Identify which cell holds the provided text, then report its (x, y) central coordinate. 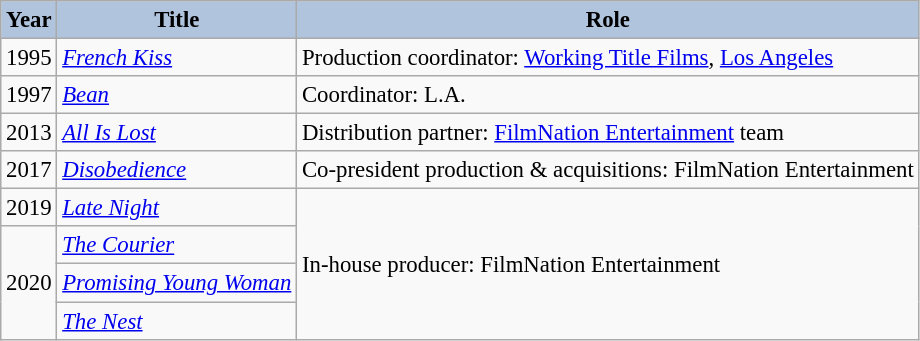
Co-president production & acquisitions: FilmNation Entertainment (608, 170)
2019 (29, 208)
Production coordinator: Working Title Films, Los Angeles (608, 58)
Coordinator: L.A. (608, 95)
Role (608, 20)
2017 (29, 170)
2013 (29, 133)
Year (29, 20)
1995 (29, 58)
Distribution partner: FilmNation Entertainment team (608, 133)
The Nest (177, 321)
Late Night (177, 208)
French Kiss (177, 58)
In-house producer: FilmNation Entertainment (608, 264)
All Is Lost (177, 133)
2020 (29, 282)
Title (177, 20)
The Courier (177, 245)
Promising Young Woman (177, 283)
1997 (29, 95)
Bean (177, 95)
Disobedience (177, 170)
